Provide the [x, y] coordinate of the cell's center where the given text is located.  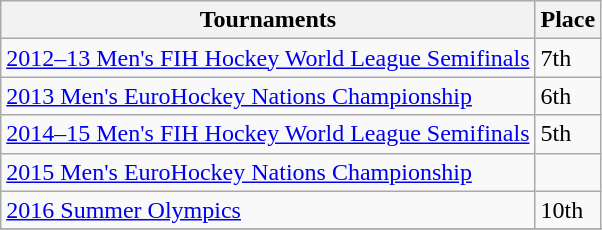
2013 Men's EuroHockey Nations Championship [268, 96]
Tournaments [268, 20]
Place [568, 20]
2015 Men's EuroHockey Nations Championship [268, 172]
2016 Summer Olympics [268, 210]
10th [568, 210]
2012–13 Men's FIH Hockey World League Semifinals [268, 58]
6th [568, 96]
7th [568, 58]
2014–15 Men's FIH Hockey World League Semifinals [268, 134]
5th [568, 134]
